Pinpoint the cell where the given text exists, returning its [X, Y] midpoint coordinate. 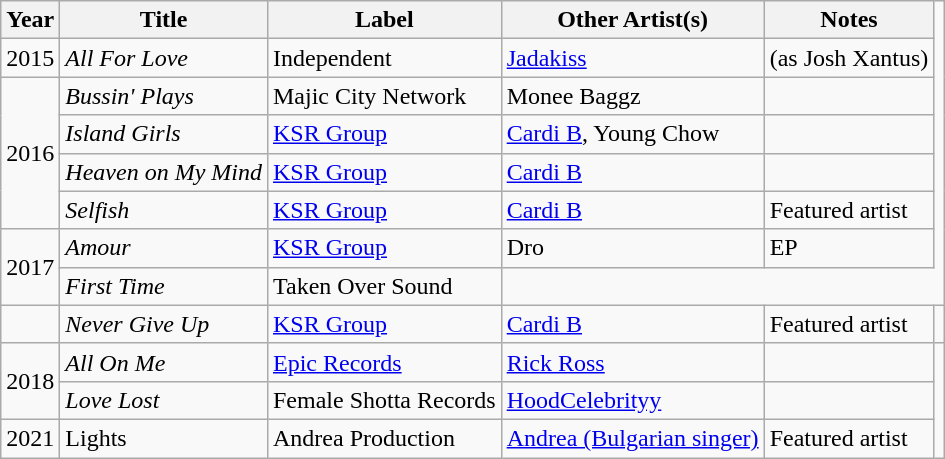
Heaven on My Mind [164, 172]
(as Josh Xantus) [849, 58]
Andrea Production [384, 438]
First Time [164, 286]
Independent [384, 58]
2016 [30, 153]
Title [164, 20]
Monee Baggz [632, 96]
HoodCelebrityy [632, 400]
Other Artist(s) [632, 20]
Island Girls [164, 134]
Dro [632, 248]
Love Lost [164, 400]
Lights [164, 438]
Taken Over Sound [384, 286]
2015 [30, 58]
Epic Records [384, 362]
2017 [30, 267]
All On Me [164, 362]
Andrea (Bulgarian singer) [632, 438]
Cardi B, Young Chow [632, 134]
Year [30, 20]
Female Shotta Records [384, 400]
Never Give Up [164, 324]
Bussin' Plays [164, 96]
2018 [30, 381]
Label [384, 20]
Amour [164, 248]
Rick Ross [632, 362]
Jadakiss [632, 58]
2021 [30, 438]
Majic City Network [384, 96]
EP [849, 248]
All For Love [164, 58]
Selfish [164, 210]
Notes [849, 20]
